Return the (x, y) coordinate for the center point of the cell that contains the specified text.  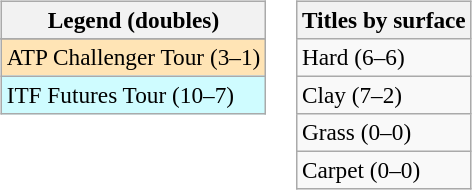
ITF Futures Tour (10–7) (133, 95)
Hard (6–6) (384, 57)
Legend (doubles) (133, 20)
Carpet (0–0) (384, 171)
Clay (7–2) (384, 95)
Titles by surface (384, 20)
Grass (0–0) (384, 133)
ATP Challenger Tour (3–1) (133, 57)
